Pinpoint the cell where the given text exists, returning its (X, Y) midpoint coordinate. 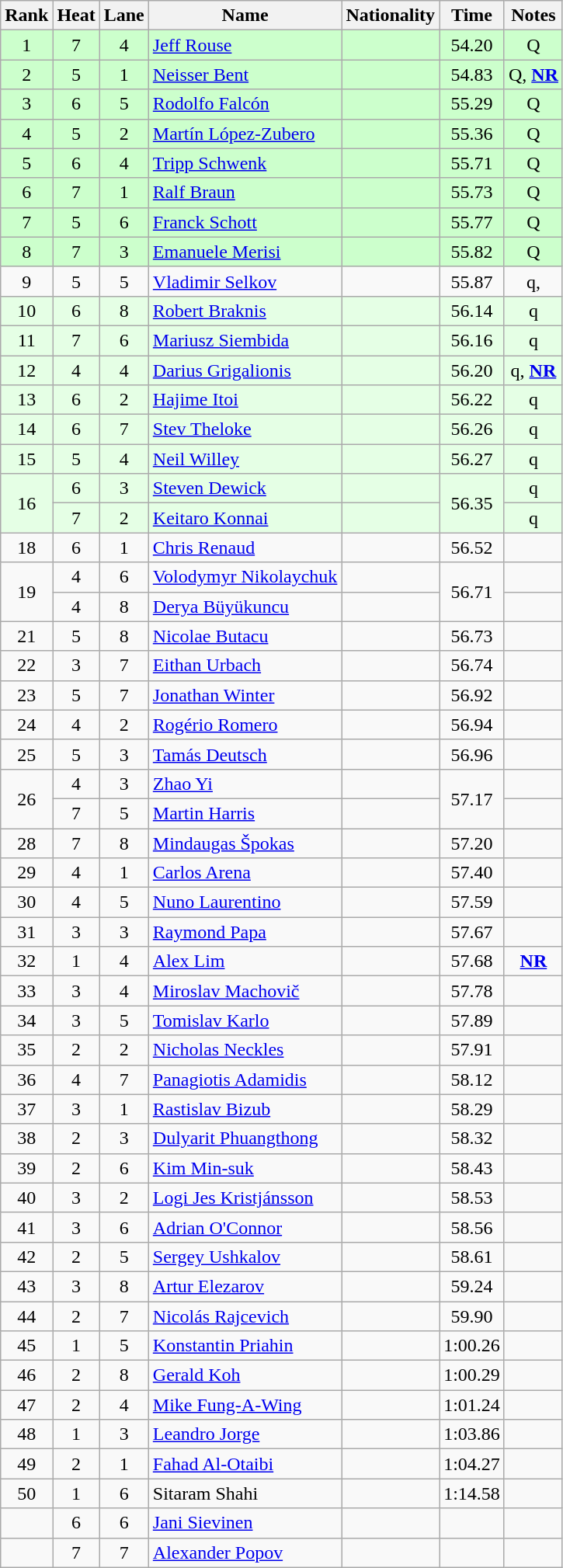
57.68 (472, 961)
Keitaro Konnai (245, 518)
56.52 (472, 548)
Sergey Ushkalov (245, 1257)
42 (26, 1257)
24 (26, 725)
Heat (76, 16)
Mindaugas Špokas (245, 843)
56.26 (472, 429)
q, (533, 281)
Rodolfo Falcón (245, 104)
Hajime Itoi (245, 400)
Nuno Laurentino (245, 902)
55.36 (472, 134)
10 (26, 311)
Tamás Deutsch (245, 754)
26 (26, 798)
31 (26, 932)
Rank (26, 16)
57.91 (472, 1050)
9 (26, 281)
Rogério Romero (245, 725)
44 (26, 1316)
34 (26, 1020)
55.87 (472, 281)
1:00.29 (472, 1375)
Dulyarit Phuangthong (245, 1139)
Lane (124, 16)
q, NR (533, 370)
56.92 (472, 695)
56.16 (472, 340)
56.96 (472, 754)
Nicholas Neckles (245, 1050)
Chris Renaud (245, 548)
Martín López-Zubero (245, 134)
Name (245, 16)
49 (26, 1464)
39 (26, 1168)
55.71 (472, 163)
55.73 (472, 193)
Raymond Papa (245, 932)
25 (26, 754)
Notes (533, 16)
Sitaram Shahi (245, 1493)
58.29 (472, 1109)
33 (26, 991)
59.24 (472, 1286)
Zhao Yi (245, 784)
14 (26, 429)
Jeff Rouse (245, 45)
Jani Sievinen (245, 1523)
Eithan Urbach (245, 666)
29 (26, 873)
56.73 (472, 636)
Mike Fung-A-Wing (245, 1405)
54.20 (472, 45)
56.71 (472, 592)
59.90 (472, 1316)
Kim Min-suk (245, 1168)
NR (533, 961)
58.43 (472, 1168)
1:03.86 (472, 1434)
Logi Jes Kristjánsson (245, 1198)
16 (26, 503)
Nicolás Rajcevich (245, 1316)
55.82 (472, 252)
Adrian O'Connor (245, 1227)
Neil Willey (245, 459)
32 (26, 961)
1:00.26 (472, 1346)
56.27 (472, 459)
46 (26, 1375)
Konstantin Priahin (245, 1346)
57.67 (472, 932)
40 (26, 1198)
Darius Grigalionis (245, 370)
Time (472, 16)
56.94 (472, 725)
55.77 (472, 222)
Alex Lim (245, 961)
13 (26, 400)
Stev Theloke (245, 429)
Nicolae Butacu (245, 636)
56.20 (472, 370)
56.74 (472, 666)
58.12 (472, 1080)
57.89 (472, 1020)
Miroslav Machovič (245, 991)
Rastislav Bizub (245, 1109)
Carlos Arena (245, 873)
58.56 (472, 1227)
58.53 (472, 1198)
Jonathan Winter (245, 695)
Neisser Bent (245, 75)
28 (26, 843)
Q, NR (533, 75)
57.40 (472, 873)
58.61 (472, 1257)
Tripp Schwenk (245, 163)
35 (26, 1050)
Volodymyr Nikolaychuk (245, 577)
Steven Dewick (245, 488)
47 (26, 1405)
Gerald Koh (245, 1375)
11 (26, 340)
57.17 (472, 798)
Leandro Jorge (245, 1434)
57.59 (472, 902)
1:01.24 (472, 1405)
48 (26, 1434)
56.14 (472, 311)
30 (26, 902)
Fahad Al-Otaibi (245, 1464)
Tomislav Karlo (245, 1020)
Panagiotis Adamidis (245, 1080)
54.83 (472, 75)
37 (26, 1109)
Artur Elezarov (245, 1286)
Nationality (391, 16)
Derya Büyükuncu (245, 607)
12 (26, 370)
57.78 (472, 991)
38 (26, 1139)
58.32 (472, 1139)
41 (26, 1227)
Emanuele Merisi (245, 252)
21 (26, 636)
Alexander Popov (245, 1552)
19 (26, 592)
1:14.58 (472, 1493)
Robert Braknis (245, 311)
57.20 (472, 843)
56.22 (472, 400)
Ralf Braun (245, 193)
50 (26, 1493)
18 (26, 548)
43 (26, 1286)
Mariusz Siembida (245, 340)
1:04.27 (472, 1464)
56.35 (472, 503)
Martin Harris (245, 813)
23 (26, 695)
55.29 (472, 104)
22 (26, 666)
36 (26, 1080)
15 (26, 459)
45 (26, 1346)
Vladimir Selkov (245, 281)
Franck Schott (245, 222)
